Determine the (X, Y) coordinate at the center of the cell enclosing the given text.  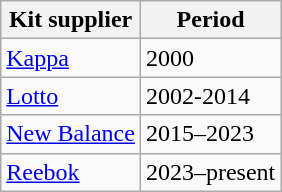
Lotto (71, 96)
Kappa (71, 58)
New Balance (71, 134)
2023–present (210, 172)
Reebok (71, 172)
Period (210, 20)
2000 (210, 58)
2002-2014 (210, 96)
Kit supplier (71, 20)
2015–2023 (210, 134)
